Provide the (x, y) coordinate of the cell's center where the given text is located.  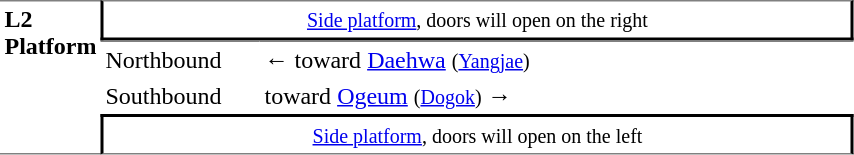
Side platform, doors will open on the right (478, 20)
L2Platform (50, 77)
Side platform, doors will open on the left (478, 134)
Southbound (180, 96)
← toward Daehwa (Yangjae) (557, 59)
Northbound (180, 59)
toward Ogeum (Dogok) → (557, 96)
